Capture the cell that displays the provided text and extract its (x, y) central coordinate. 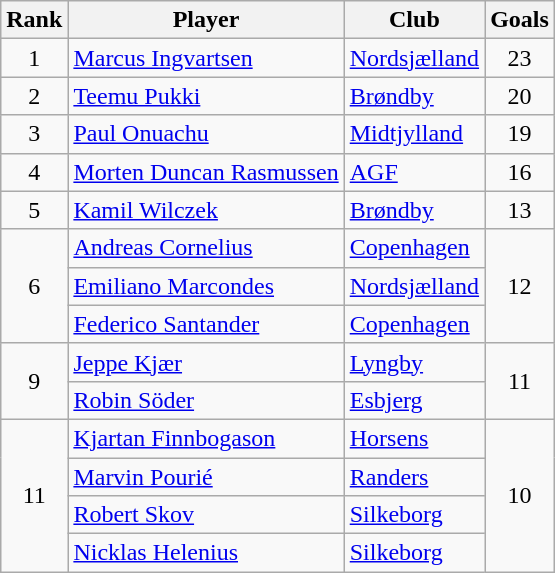
Lyngby (414, 362)
Robin Söder (206, 400)
Rank (34, 20)
20 (520, 96)
1 (34, 58)
16 (520, 172)
Horsens (414, 438)
Kamil Wilczek (206, 210)
Paul Onuachu (206, 134)
Marvin Pourié (206, 477)
Marcus Ingvartsen (206, 58)
23 (520, 58)
Andreas Cornelius (206, 248)
Robert Skov (206, 515)
6 (34, 286)
Randers (414, 477)
3 (34, 134)
2 (34, 96)
12 (520, 286)
AGF (414, 172)
Goals (520, 20)
Federico Santander (206, 324)
5 (34, 210)
Kjartan Finnbogason (206, 438)
Jeppe Kjær (206, 362)
19 (520, 134)
Esbjerg (414, 400)
Teemu Pukki (206, 96)
Player (206, 20)
Morten Duncan Rasmussen (206, 172)
13 (520, 210)
10 (520, 495)
Midtjylland (414, 134)
Club (414, 20)
Emiliano Marcondes (206, 286)
9 (34, 381)
Nicklas Helenius (206, 553)
4 (34, 172)
